Detect which cell encompasses the target text, then output its (X, Y) center coordinate. 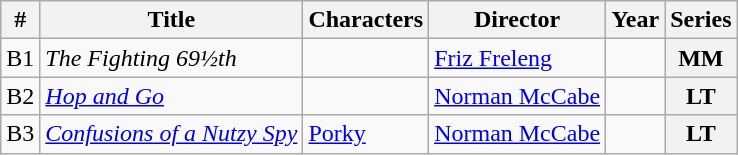
The Fighting 69½th (172, 58)
Director (518, 20)
Friz Freleng (518, 58)
B3 (20, 134)
Title (172, 20)
Series (701, 20)
Characters (366, 20)
B1 (20, 58)
Porky (366, 134)
MM (701, 58)
Year (636, 20)
B2 (20, 96)
# (20, 20)
Confusions of a Nutzy Spy (172, 134)
Hop and Go (172, 96)
